For the text-containing cell, return its midpoint in [X, Y] coordinate format. 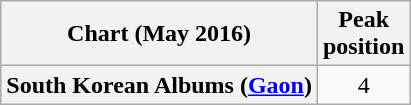
4 [363, 85]
South Korean Albums (Gaon) [160, 85]
Peakposition [363, 34]
Chart (May 2016) [160, 34]
